Locate the cell with the specified text and output its [X, Y] center coordinate. 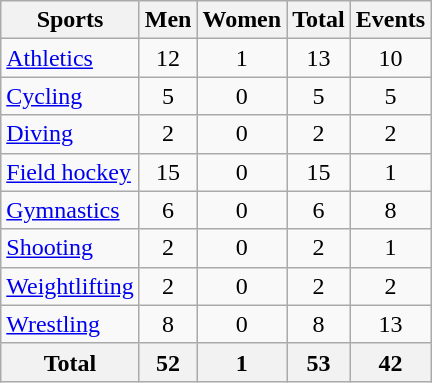
42 [390, 362]
Sports [70, 20]
12 [168, 58]
Women [242, 20]
Weightlifting [70, 286]
Gymnastics [70, 210]
Men [168, 20]
53 [319, 362]
Field hockey [70, 172]
52 [168, 362]
Cycling [70, 96]
Diving [70, 134]
Shooting [70, 248]
Events [390, 20]
Wrestling [70, 324]
Athletics [70, 58]
10 [390, 58]
